Return the [X, Y] coordinate for the center point of the cell that contains the specified text.  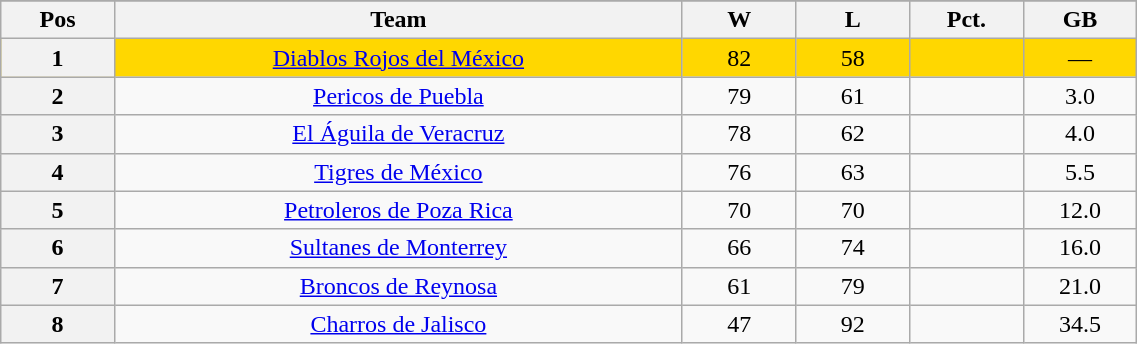
El Águila de Veracruz [398, 134]
Team [398, 20]
GB [1080, 20]
74 [853, 248]
3.0 [1080, 96]
2 [58, 96]
4.0 [1080, 134]
3 [58, 134]
21.0 [1080, 286]
5 [58, 210]
5.5 [1080, 172]
Pericos de Puebla [398, 96]
Diablos Rojos del México [398, 58]
Broncos de Reynosa [398, 286]
6 [58, 248]
Pos [58, 20]
7 [58, 286]
L [853, 20]
78 [739, 134]
Petroleros de Poza Rica [398, 210]
8 [58, 324]
12.0 [1080, 210]
34.5 [1080, 324]
Charros de Jalisco [398, 324]
1 [58, 58]
63 [853, 172]
Sultanes de Monterrey [398, 248]
92 [853, 324]
4 [58, 172]
66 [739, 248]
58 [853, 58]
Pct. [967, 20]
Tigres de México [398, 172]
82 [739, 58]
62 [853, 134]
16.0 [1080, 248]
76 [739, 172]
47 [739, 324]
— [1080, 58]
W [739, 20]
